For the text-containing cell, return its midpoint in [x, y] coordinate format. 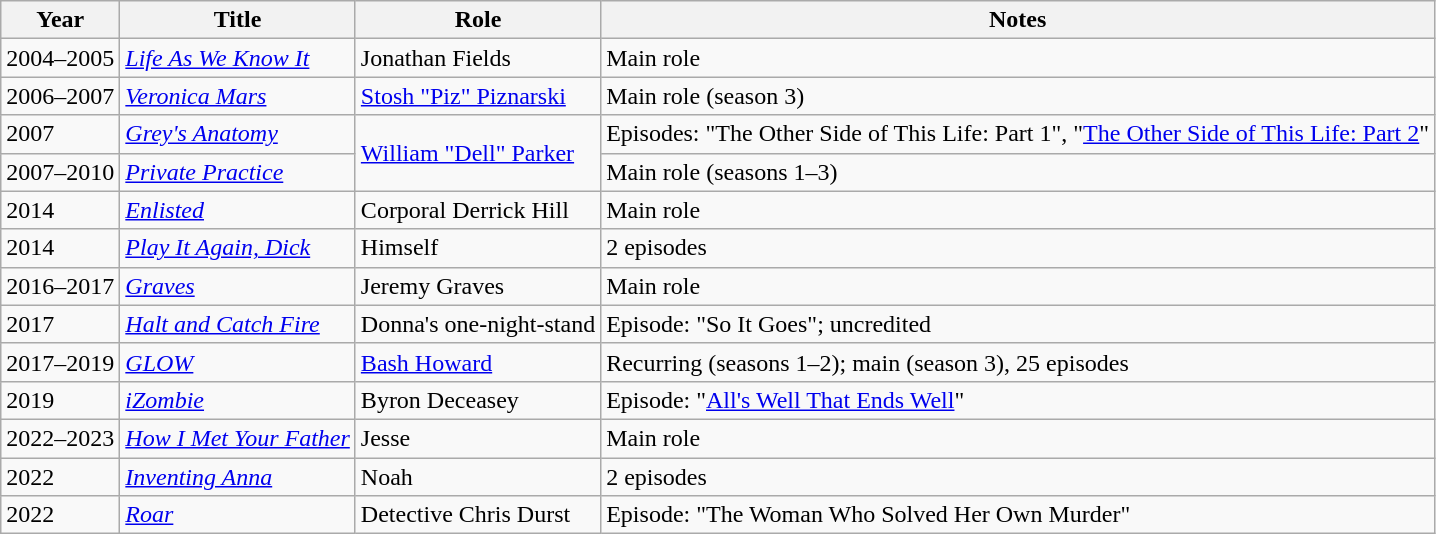
Episode: "So It Goes"; uncredited [1018, 324]
Role [478, 20]
2007–2010 [60, 172]
Year [60, 20]
Bash Howard [478, 362]
Grey's Anatomy [238, 134]
iZombie [238, 400]
Title [238, 20]
Main role (season 3) [1018, 96]
2017–2019 [60, 362]
2017 [60, 324]
Halt and Catch Fire [238, 324]
Life As We Know It [238, 58]
Episode: "The Woman Who Solved Her Own Murder" [1018, 515]
Play It Again, Dick [238, 248]
Noah [478, 477]
Jesse [478, 438]
2019 [60, 400]
GLOW [238, 362]
Episode: "All's Well That Ends Well" [1018, 400]
Byron Deceasey [478, 400]
Roar [238, 515]
Enlisted [238, 210]
2006–2007 [60, 96]
Detective Chris Durst [478, 515]
Corporal Derrick Hill [478, 210]
Private Practice [238, 172]
2007 [60, 134]
2016–2017 [60, 286]
Episodes: "The Other Side of This Life: Part 1", "The Other Side of This Life: Part 2" [1018, 134]
2022–2023 [60, 438]
Recurring (seasons 1–2); main (season 3), 25 episodes [1018, 362]
Stosh "Piz" Piznarski [478, 96]
Graves [238, 286]
How I Met Your Father [238, 438]
Jonathan Fields [478, 58]
Jeremy Graves [478, 286]
Inventing Anna [238, 477]
2004–2005 [60, 58]
Notes [1018, 20]
Himself [478, 248]
Donna's one-night-stand [478, 324]
William "Dell" Parker [478, 153]
Veronica Mars [238, 96]
Main role (seasons 1–3) [1018, 172]
